Determine the [x, y] coordinate at the center of the cell enclosing the given text.  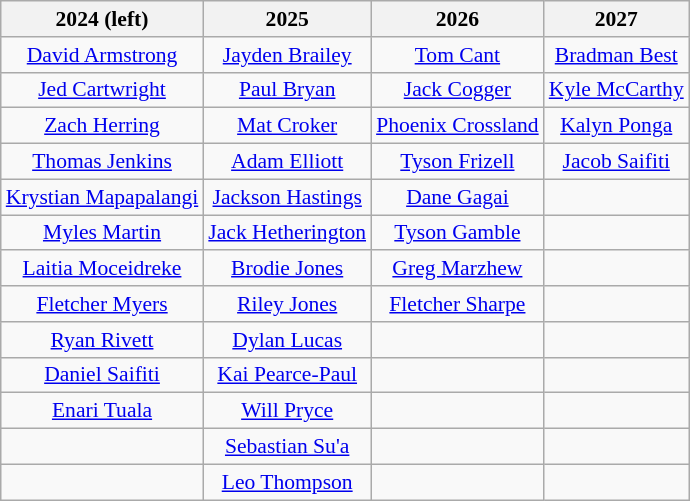
Kalyn Ponga [616, 126]
Tom Cant [458, 55]
Phoenix Crossland [458, 126]
2025 [287, 19]
Daniel Saifiti [102, 375]
2026 [458, 19]
Jed Cartwright [102, 90]
Jackson Hastings [287, 197]
Myles Martin [102, 233]
Greg Marzhew [458, 269]
Zach Herring [102, 126]
Sebastian Su'a [287, 447]
Paul Bryan [287, 90]
Dylan Lucas [287, 340]
Enari Tuala [102, 411]
2024 (left) [102, 19]
Jacob Saifiti [616, 162]
Fletcher Myers [102, 304]
Bradman Best [616, 55]
Kai Pearce-Paul [287, 375]
Adam Elliott [287, 162]
Kyle McCarthy [616, 90]
Jack Hetherington [287, 233]
Jack Cogger [458, 90]
Fletcher Sharpe [458, 304]
Mat Croker [287, 126]
Tyson Frizell [458, 162]
Leo Thompson [287, 482]
Thomas Jenkins [102, 162]
Jayden Brailey [287, 55]
Riley Jones [287, 304]
Will Pryce [287, 411]
Ryan Rivett [102, 340]
2027 [616, 19]
Brodie Jones [287, 269]
David Armstrong [102, 55]
Dane Gagai [458, 197]
Tyson Gamble [458, 233]
Laitia Moceidreke [102, 269]
Krystian Mapapalangi [102, 197]
